Find where the given text appears and provide that cell's center as (x, y) coordinate. 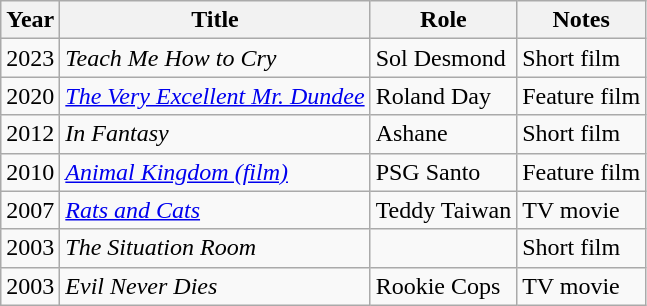
Rookie Cops (444, 286)
Sol Desmond (444, 58)
Notes (582, 20)
Teach Me How to Cry (215, 58)
PSG Santo (444, 172)
Rats and Cats (215, 210)
Roland Day (444, 96)
2010 (30, 172)
2023 (30, 58)
2020 (30, 96)
The Situation Room (215, 248)
2007 (30, 210)
Evil Never Dies (215, 286)
Animal Kingdom (film) (215, 172)
Title (215, 20)
Role (444, 20)
Year (30, 20)
Ashane (444, 134)
The Very Excellent Mr. Dundee (215, 96)
Teddy Taiwan (444, 210)
2012 (30, 134)
In Fantasy (215, 134)
